Capture the cell that displays the provided text and extract its (x, y) central coordinate. 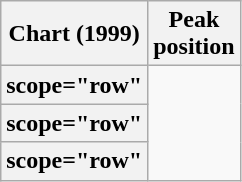
Peakposition (194, 34)
Chart (1999) (74, 34)
